Capture the cell that displays the provided text and extract its (X, Y) central coordinate. 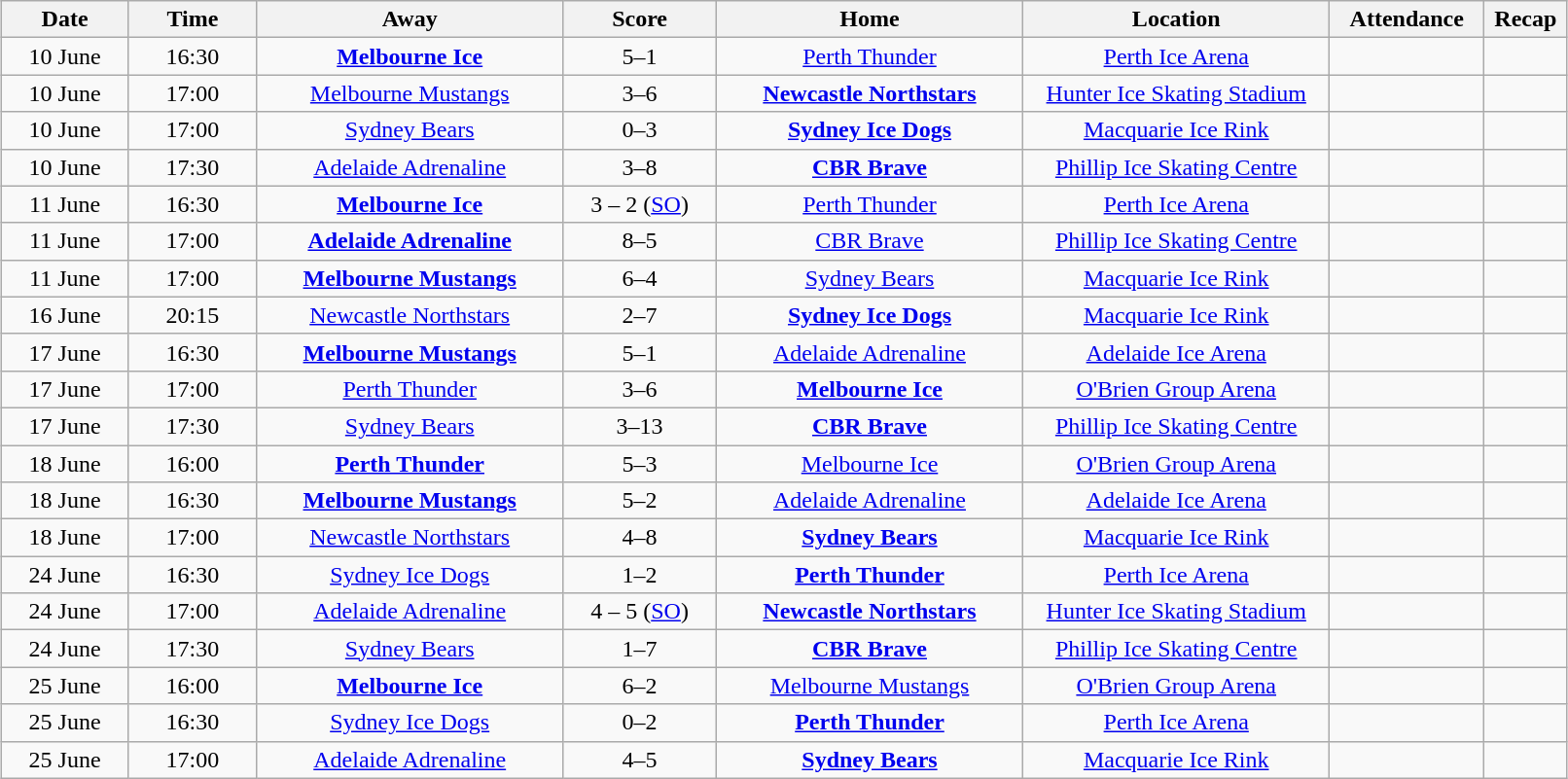
Recap (1525, 19)
0–2 (640, 723)
Time (193, 19)
0–3 (640, 130)
Attendance (1407, 19)
6–4 (640, 278)
4–5 (640, 760)
Date (64, 19)
Home (870, 19)
2–7 (640, 315)
16 June (64, 315)
3–8 (640, 167)
4–8 (640, 538)
1–2 (640, 575)
Score (640, 19)
3–13 (640, 426)
4 – 5 (SO) (640, 612)
5–2 (640, 501)
5–3 (640, 464)
Location (1177, 19)
1–7 (640, 649)
Away (410, 19)
8–5 (640, 241)
6–2 (640, 686)
3 – 2 (SO) (640, 204)
20:15 (193, 315)
